Search for the cell housing the specified text and yield its (X, Y) center coordinate. 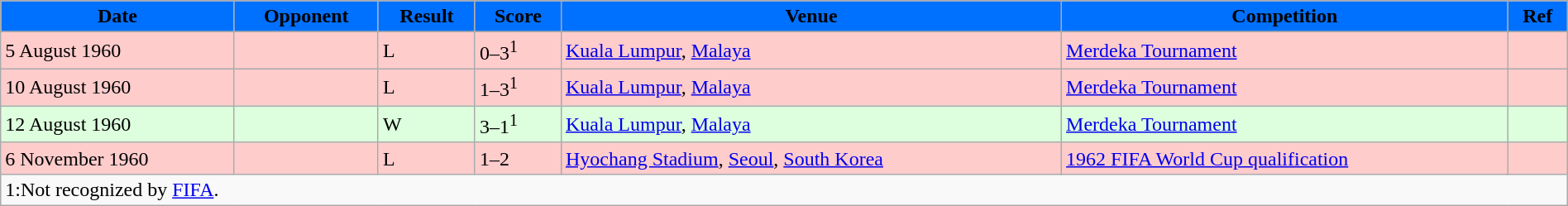
Hyochang Stadium, Seoul, South Korea (810, 158)
1962 FIFA World Cup qualification (1285, 158)
5 August 1960 (117, 51)
6 November 1960 (117, 158)
1:Not recognized by FIFA. (784, 190)
Venue (810, 17)
Score (518, 17)
Opponent (306, 17)
Competition (1285, 17)
12 August 1960 (117, 124)
0–31 (518, 51)
Date (117, 17)
10 August 1960 (117, 88)
3–11 (518, 124)
Result (427, 17)
1–31 (518, 88)
W (427, 124)
1–2 (518, 158)
Ref (1537, 17)
